Scan for the cell matching the given text and deliver its (X, Y) coordinate at center. 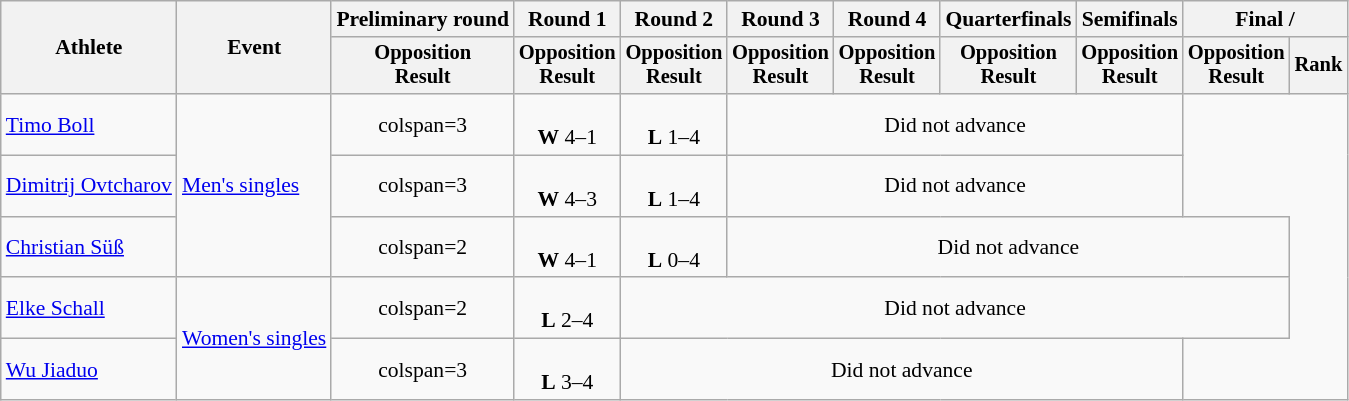
Men's singles (254, 186)
Wu Jiaduo (89, 370)
Event (254, 48)
Round 3 (780, 19)
L 3–4 (568, 370)
Round 4 (888, 19)
Final / (1265, 19)
L 0–4 (674, 248)
Semifinals (1130, 19)
Dimitrij Ovtcharov (89, 186)
L 2–4 (568, 308)
Elke Schall (89, 308)
Women's singles (254, 339)
W 4–3 (568, 186)
Round 1 (568, 19)
Round 2 (674, 19)
Christian Süß (89, 248)
Preliminary round (422, 19)
Athlete (89, 48)
Rank (1319, 66)
Quarterfinals (1008, 19)
Timo Boll (89, 124)
